For the text-containing cell, return its midpoint in (X, Y) coordinate format. 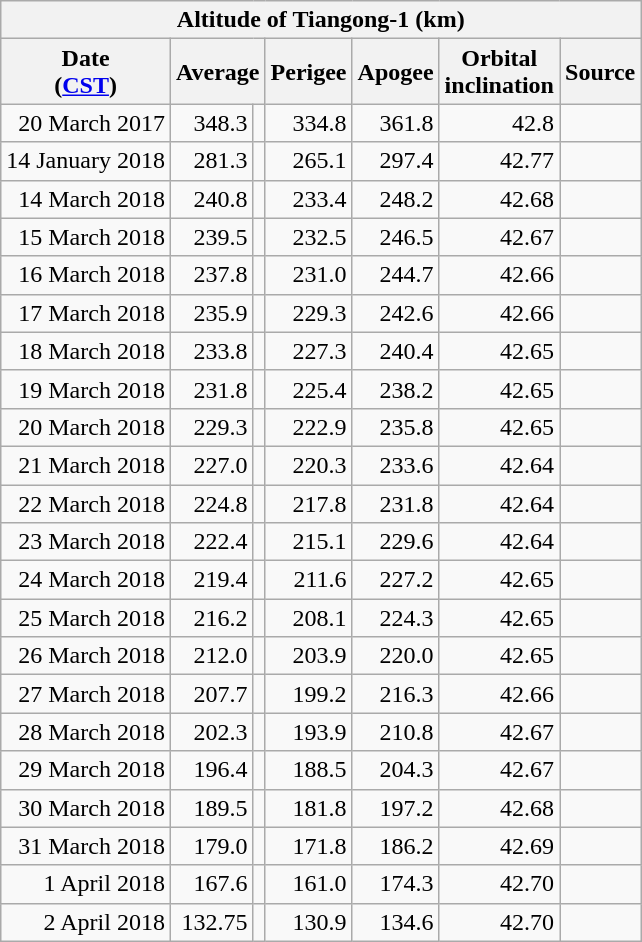
233.4 (308, 199)
132.75 (212, 922)
244.7 (396, 275)
21 March 2018 (86, 465)
235.8 (396, 427)
237.8 (212, 275)
179.0 (212, 846)
29 March 2018 (86, 770)
232.5 (308, 237)
297.4 (396, 161)
238.2 (396, 389)
220.3 (308, 465)
19 March 2018 (86, 389)
248.2 (396, 199)
242.6 (396, 313)
31 March 2018 (86, 846)
42.69 (499, 846)
15 March 2018 (86, 237)
348.3 (212, 123)
14 March 2018 (86, 199)
Apogee (396, 72)
215.1 (308, 542)
222.4 (212, 542)
224.3 (396, 618)
130.9 (308, 922)
265.1 (308, 161)
219.4 (212, 580)
18 March 2018 (86, 351)
227.3 (308, 351)
196.4 (212, 770)
Orbitalinclination (499, 72)
216.2 (212, 618)
193.9 (308, 732)
199.2 (308, 694)
181.8 (308, 808)
26 March 2018 (86, 656)
167.6 (212, 884)
227.2 (396, 580)
Altitude of Tiangong-1 (km) (321, 20)
233.6 (396, 465)
334.8 (308, 123)
240.8 (212, 199)
281.3 (212, 161)
197.2 (396, 808)
23 March 2018 (86, 542)
24 March 2018 (86, 580)
Date(CST) (86, 72)
227.0 (212, 465)
42.77 (499, 161)
20 March 2017 (86, 123)
246.5 (396, 237)
225.4 (308, 389)
240.4 (396, 351)
189.5 (212, 808)
203.9 (308, 656)
204.3 (396, 770)
212.0 (212, 656)
Perigee (308, 72)
229.6 (396, 542)
235.9 (212, 313)
27 March 2018 (86, 694)
2 April 2018 (86, 922)
171.8 (308, 846)
174.3 (396, 884)
222.9 (308, 427)
1 April 2018 (86, 884)
207.7 (212, 694)
211.6 (308, 580)
233.8 (212, 351)
239.5 (212, 237)
210.8 (396, 732)
231.0 (308, 275)
25 March 2018 (86, 618)
17 March 2018 (86, 313)
216.3 (396, 694)
186.2 (396, 846)
202.3 (212, 732)
220.0 (396, 656)
217.8 (308, 503)
161.0 (308, 884)
188.5 (308, 770)
20 March 2018 (86, 427)
30 March 2018 (86, 808)
28 March 2018 (86, 732)
22 March 2018 (86, 503)
208.1 (308, 618)
134.6 (396, 922)
16 March 2018 (86, 275)
42.8 (499, 123)
Source (600, 72)
361.8 (396, 123)
14 January 2018 (86, 161)
Average (218, 72)
224.8 (212, 503)
